For the text-containing cell, return its midpoint in [X, Y] coordinate format. 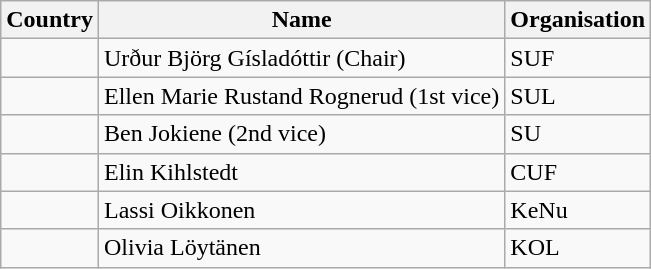
Ben Jokiene (2nd vice) [301, 134]
SU [578, 134]
Name [301, 20]
SUF [578, 58]
SUL [578, 96]
Ellen Marie Rustand Rognerud (1st vice) [301, 96]
Lassi Oikkonen [301, 210]
Urður Björg Gísladóttir (Chair) [301, 58]
Olivia Löytänen [301, 248]
Country [50, 20]
KeNu [578, 210]
CUF [578, 172]
KOL [578, 248]
Elin Kihlstedt [301, 172]
Organisation [578, 20]
